Pinpoint the cell where the given text exists, returning its (X, Y) midpoint coordinate. 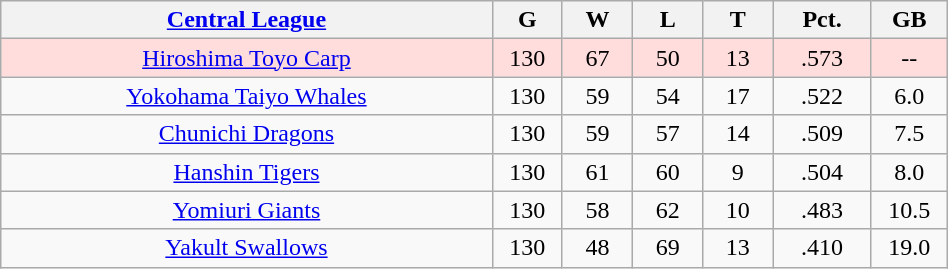
.504 (822, 172)
.522 (822, 96)
Central League (246, 20)
GB (909, 20)
58 (597, 210)
Chunichi Dragons (246, 134)
.509 (822, 134)
.410 (822, 248)
69 (668, 248)
-- (909, 58)
8.0 (909, 172)
61 (597, 172)
10 (738, 210)
48 (597, 248)
9 (738, 172)
19.0 (909, 248)
50 (668, 58)
57 (668, 134)
6.0 (909, 96)
67 (597, 58)
Hiroshima Toyo Carp (246, 58)
T (738, 20)
Yomiuri Giants (246, 210)
Pct. (822, 20)
10.5 (909, 210)
17 (738, 96)
Yakult Swallows (246, 248)
7.5 (909, 134)
62 (668, 210)
60 (668, 172)
Hanshin Tigers (246, 172)
.483 (822, 210)
Yokohama Taiyo Whales (246, 96)
G (527, 20)
.573 (822, 58)
W (597, 20)
14 (738, 134)
54 (668, 96)
L (668, 20)
